Find where the given text appears and provide that cell's center as [x, y] coordinate. 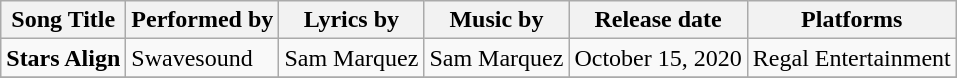
Performed by [202, 20]
Platforms [852, 20]
Music by [496, 20]
Stars Align [64, 58]
Regal Entertainment [852, 58]
October 15, 2020 [658, 58]
Song Title [64, 20]
Lyrics by [352, 20]
Release date [658, 20]
Swavesound [202, 58]
